Extract the [x, y] coordinate from the center of the cell holding the provided text.  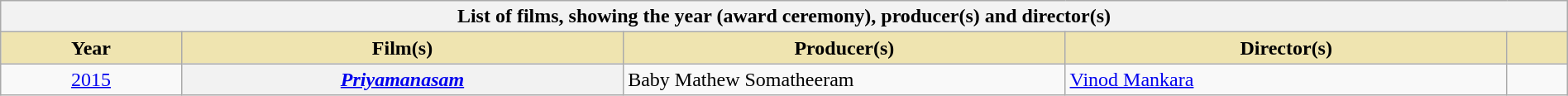
List of films, showing the year (award ceremony), producer(s) and director(s) [784, 17]
Director(s) [1286, 48]
Film(s) [402, 48]
Priyamanasam [402, 79]
2015 [91, 79]
Year [91, 48]
Baby Mathew Somatheeram [844, 79]
Vinod Mankara [1286, 79]
Producer(s) [844, 48]
